Return the (x, y) coordinate for the center point of the cell that contains the specified text.  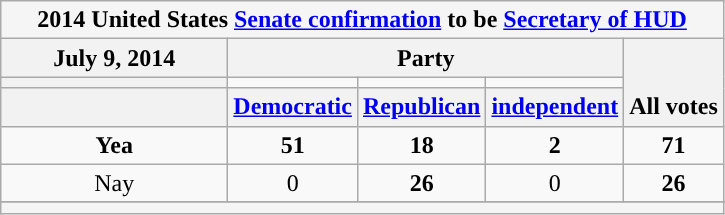
Nay (114, 183)
All votes (674, 82)
independent (555, 107)
July 9, 2014 (114, 58)
Yea (114, 145)
2 (555, 145)
Republican (421, 107)
71 (674, 145)
2014 United States Senate confirmation to be Secretary of HUD (362, 20)
Party (426, 58)
51 (293, 145)
Democratic (293, 107)
18 (421, 145)
